Output the [X, Y] coordinate of the center of the cell containing the given text.  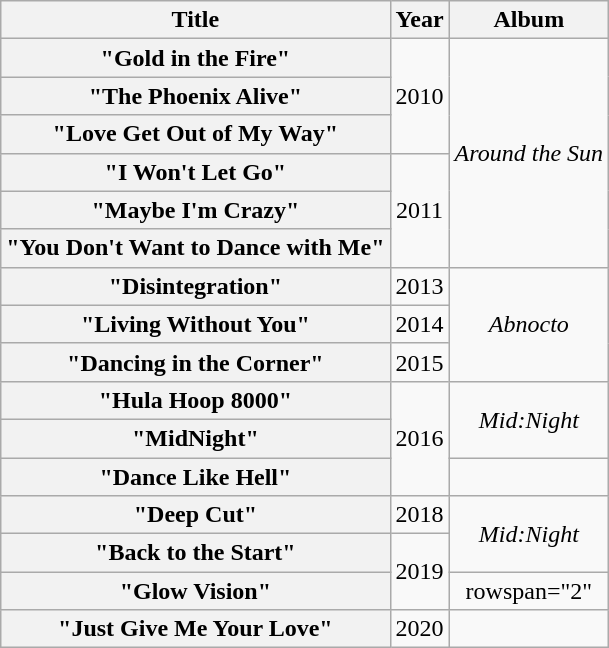
2016 [420, 438]
"The Phoenix Alive" [196, 96]
"Maybe I'm Crazy" [196, 210]
"Love Get Out of My Way" [196, 134]
Title [196, 20]
"Disintegration" [196, 286]
rowspan="2" [528, 591]
"Deep Cut" [196, 515]
"Dance Like Hell" [196, 477]
"Hula Hoop 8000" [196, 400]
"Gold in the Fire" [196, 58]
2014 [420, 324]
"Living Without You" [196, 324]
2020 [420, 629]
"Dancing in the Corner" [196, 362]
Album [528, 20]
2019 [420, 572]
2013 [420, 286]
Around the Sun [528, 153]
2011 [420, 210]
"Just Give Me Your Love" [196, 629]
2015 [420, 362]
2010 [420, 96]
2018 [420, 515]
"Back to the Start" [196, 553]
"Glow Vision" [196, 591]
Abnocto [528, 324]
"MidNight" [196, 438]
"I Won't Let Go" [196, 172]
Year [420, 20]
"You Don't Want to Dance with Me" [196, 248]
